From the cell containing the given text, extract its center point as [X, Y] coordinate. 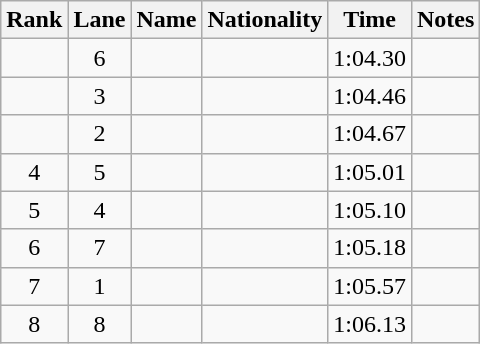
1 [100, 286]
Nationality [265, 20]
1:04.30 [370, 58]
1:05.57 [370, 286]
Notes [445, 20]
3 [100, 96]
Name [166, 20]
1:04.46 [370, 96]
1:05.10 [370, 210]
Lane [100, 20]
2 [100, 134]
1:06.13 [370, 324]
1:05.18 [370, 248]
Time [370, 20]
1:04.67 [370, 134]
Rank [34, 20]
1:05.01 [370, 172]
